Return (x, y) of the center of cell containing provided text 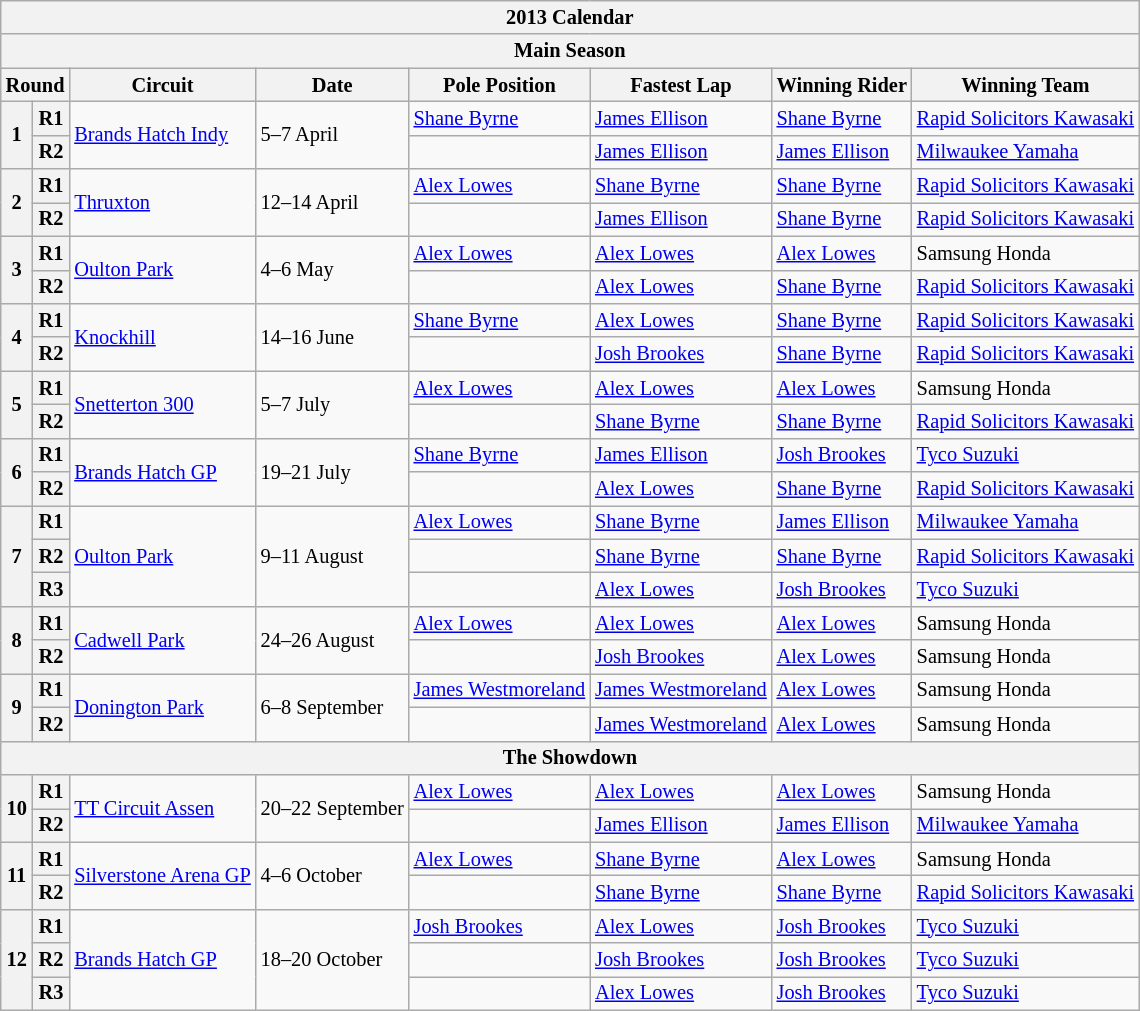
Winning Team (1026, 85)
Snetterton 300 (162, 404)
Date (332, 85)
9–11 August (332, 556)
12–14 April (332, 202)
11 (17, 876)
10 (17, 808)
2 (17, 202)
8 (17, 640)
24–26 August (332, 640)
9 (17, 706)
12 (17, 960)
Fastest Lap (681, 85)
Thruxton (162, 202)
4 (17, 336)
4–6 May (332, 270)
7 (17, 556)
TT Circuit Assen (162, 808)
Circuit (162, 85)
5–7 July (332, 404)
6–8 September (332, 706)
4–6 October (332, 876)
Round (36, 85)
18–20 October (332, 960)
The Showdown (570, 758)
5 (17, 404)
Donington Park (162, 706)
6 (17, 472)
2013 Calendar (570, 17)
1 (17, 134)
Cadwell Park (162, 640)
14–16 June (332, 336)
Brands Hatch Indy (162, 134)
Knockhill (162, 336)
20–22 September (332, 808)
Main Season (570, 51)
5–7 April (332, 134)
19–21 July (332, 472)
Silverstone Arena GP (162, 876)
3 (17, 270)
Pole Position (500, 85)
Winning Rider (842, 85)
